Pinpoint the cell where the given text exists, returning its (X, Y) midpoint coordinate. 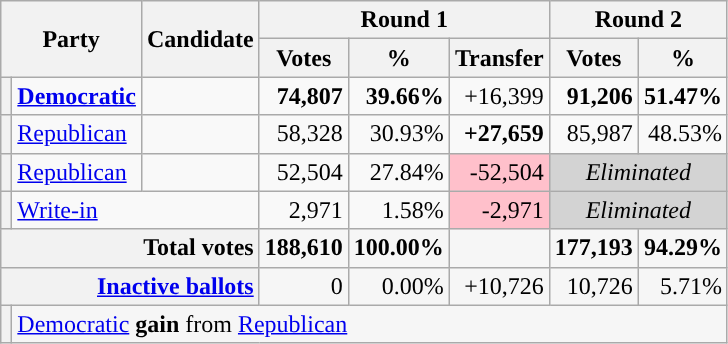
27.84% (398, 172)
2,971 (304, 210)
0 (304, 286)
52,504 (304, 172)
0.00% (398, 286)
39.66% (398, 96)
177,193 (594, 248)
100.00% (398, 248)
48.53% (682, 134)
Round 2 (638, 20)
10,726 (594, 286)
Round 1 (404, 20)
Democratic (77, 96)
1.58% (398, 210)
94.29% (682, 248)
91,206 (594, 96)
-52,504 (499, 172)
74,807 (304, 96)
58,328 (304, 134)
85,987 (594, 134)
51.47% (682, 96)
-2,971 (499, 210)
+16,399 (499, 96)
+10,726 (499, 286)
Democratic gain from Republican (370, 324)
30.93% (398, 134)
188,610 (304, 248)
Party (72, 39)
Transfer (499, 58)
5.71% (682, 286)
Candidate (200, 39)
Write-in (136, 210)
+27,659 (499, 134)
Inactive ballots (130, 286)
Total votes (130, 248)
